Detect which cell encompasses the target text, then output its (X, Y) center coordinate. 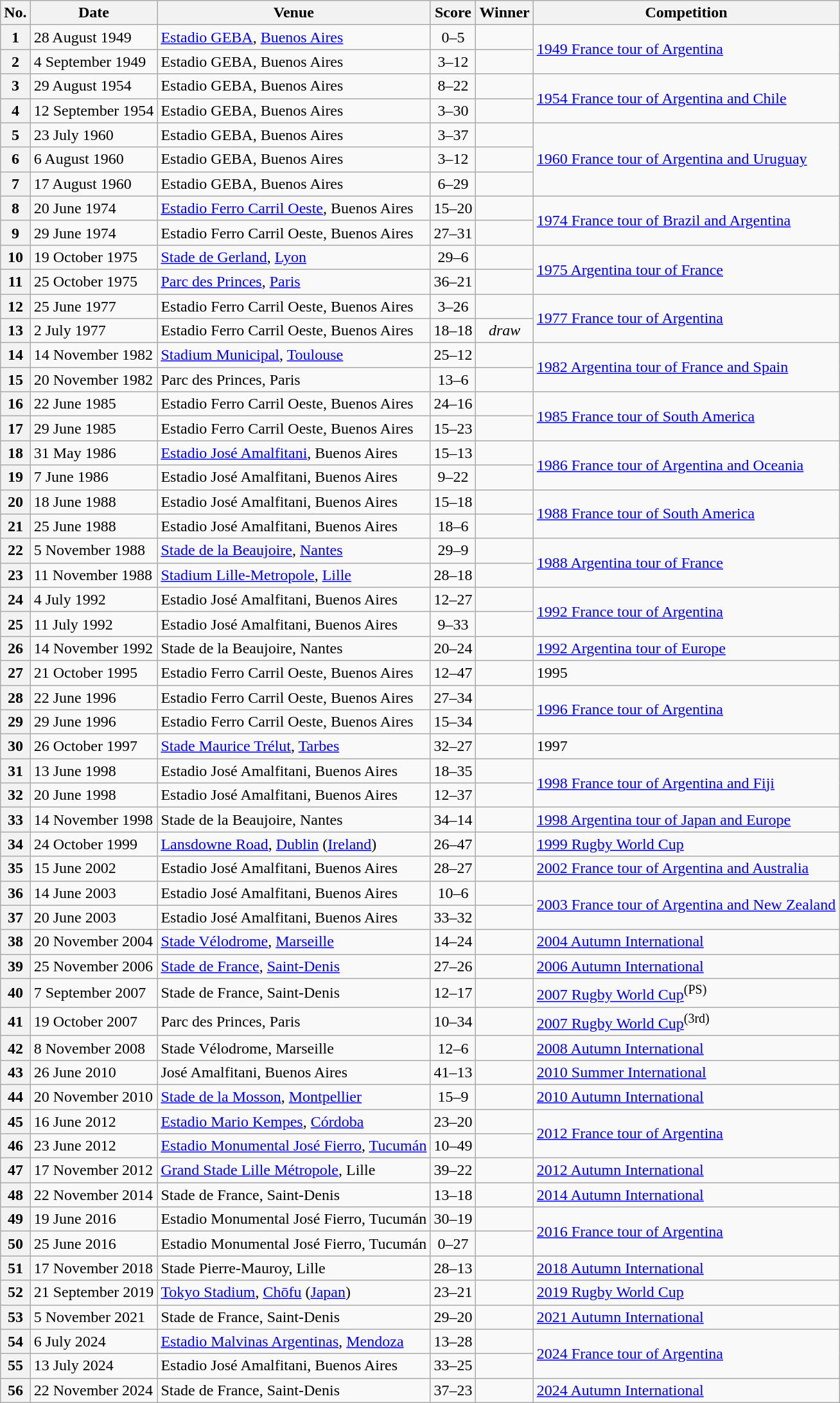
15 (15, 380)
2002 France tour of Argentina and Australia (686, 869)
12–27 (453, 599)
28 August 1949 (94, 37)
Stadium Municipal, Toulouse (294, 355)
14 November 1998 (94, 820)
2014 Autumn International (686, 1195)
20 November 1982 (94, 380)
24–16 (453, 404)
16 (15, 404)
23 June 2012 (94, 1146)
27 (15, 673)
1988 Argentina tour of France (686, 563)
Stade Maurice Trélut, Tarbes (294, 746)
Estadio Malvinas Argentinas, Mendoza (294, 1341)
2024 France tour of Argentina (686, 1354)
45 (15, 1122)
1999 Rugby World Cup (686, 844)
10 (15, 257)
1992 Argentina tour of Europe (686, 648)
3 (15, 86)
6 (15, 159)
draw (505, 331)
7 (15, 184)
19 June 2016 (94, 1219)
1977 France tour of Argentina (686, 319)
20–24 (453, 648)
20 June 1998 (94, 795)
15–34 (453, 722)
25 November 2006 (94, 966)
11 July 1992 (94, 624)
10–49 (453, 1146)
8 (15, 208)
2018 Autumn International (686, 1268)
22 November 2024 (94, 1390)
20 June 1974 (94, 208)
3–26 (453, 306)
2012 France tour of Argentina (686, 1134)
22 June 1996 (94, 697)
21 October 1995 (94, 673)
48 (15, 1195)
39 (15, 966)
Stade Pierre-Mauroy, Lille (294, 1268)
2006 Autumn International (686, 966)
18 (15, 453)
30–19 (453, 1219)
2008 Autumn International (686, 1048)
José Amalfitani, Buenos Aires (294, 1072)
Tokyo Stadium, Chōfu (Japan) (294, 1293)
7 June 1986 (94, 477)
15–23 (453, 428)
1997 (686, 746)
2010 Autumn International (686, 1097)
1988 France tour of South America (686, 514)
6 July 2024 (94, 1341)
29 June 1974 (94, 233)
32 (15, 795)
1986 France tour of Argentina and Oceania (686, 465)
1992 France tour of Argentina (686, 612)
1975 Argentina tour of France (686, 269)
18 June 1988 (94, 502)
21 September 2019 (94, 1293)
29–9 (453, 551)
Grand Stade Lille Métropole, Lille (294, 1170)
3–30 (453, 110)
38 (15, 942)
Score (453, 13)
19 October 2007 (94, 1021)
25 October 1975 (94, 281)
29–20 (453, 1317)
29–6 (453, 257)
51 (15, 1268)
25 June 2016 (94, 1244)
25–12 (453, 355)
14–24 (453, 942)
13 July 2024 (94, 1366)
9 (15, 233)
17 November 2018 (94, 1268)
8 November 2008 (94, 1048)
13 June 1998 (94, 771)
18–6 (453, 526)
22 November 2014 (94, 1195)
5 November 1988 (94, 551)
24 October 1999 (94, 844)
2 July 1977 (94, 331)
42 (15, 1048)
12–37 (453, 795)
16 June 2012 (94, 1122)
14 November 1982 (94, 355)
25 (15, 624)
0–5 (453, 37)
14 November 1992 (94, 648)
15–20 (453, 208)
2007 Rugby World Cup(PS) (686, 993)
41–13 (453, 1072)
14 June 2003 (94, 893)
6–29 (453, 184)
10–6 (453, 893)
28–27 (453, 869)
20 June 2003 (94, 917)
33–32 (453, 917)
21 (15, 526)
5 November 2021 (94, 1317)
4 September 1949 (94, 62)
34–14 (453, 820)
19 October 1975 (94, 257)
20 November 2010 (94, 1097)
2021 Autumn International (686, 1317)
37 (15, 917)
13 (15, 331)
55 (15, 1366)
2010 Summer International (686, 1072)
4 July 1992 (94, 599)
49 (15, 1219)
Lansdowne Road, Dublin (Ireland) (294, 844)
Date (94, 13)
2024 Autumn International (686, 1390)
0–27 (453, 1244)
35 (15, 869)
15–13 (453, 453)
15 June 2002 (94, 869)
1949 France tour of Argentina (686, 49)
Stadium Lille-Metropole, Lille (294, 575)
14 (15, 355)
26 October 1997 (94, 746)
22 June 1985 (94, 404)
32–27 (453, 746)
10–34 (453, 1021)
29 (15, 722)
2012 Autumn International (686, 1170)
1954 France tour of Argentina and Chile (686, 98)
15–9 (453, 1097)
26 (15, 648)
20 November 2004 (94, 942)
28–18 (453, 575)
23 (15, 575)
15–18 (453, 502)
2016 France tour of Argentina (686, 1231)
5 (15, 135)
28–13 (453, 1268)
2003 France tour of Argentina and New Zealand (686, 905)
54 (15, 1341)
25 June 1977 (94, 306)
29 June 1996 (94, 722)
9–22 (453, 477)
6 August 1960 (94, 159)
8–22 (453, 86)
Stade de la Mosson, Montpellier (294, 1097)
12–47 (453, 673)
1995 (686, 673)
36–21 (453, 281)
2 (15, 62)
13–18 (453, 1195)
29 June 1985 (94, 428)
4 (15, 110)
36 (15, 893)
12–17 (453, 993)
1974 France tour of Brazil and Argentina (686, 220)
11 November 1988 (94, 575)
30 (15, 746)
27–31 (453, 233)
23–20 (453, 1122)
Venue (294, 13)
17 August 1960 (94, 184)
18–18 (453, 331)
26 June 2010 (94, 1072)
43 (15, 1072)
1998 France tour of Argentina and Fiji (686, 783)
1985 France tour of South America (686, 416)
34 (15, 844)
47 (15, 1170)
50 (15, 1244)
37–23 (453, 1390)
Estadio Mario Kempes, Córdoba (294, 1122)
25 June 1988 (94, 526)
1982 Argentina tour of France and Spain (686, 367)
40 (15, 993)
17 November 2012 (94, 1170)
12 (15, 306)
Winner (505, 13)
17 (15, 428)
13–28 (453, 1341)
2004 Autumn International (686, 942)
1996 France tour of Argentina (686, 709)
12 September 1954 (94, 110)
2007 Rugby World Cup(3rd) (686, 1021)
1 (15, 37)
33–25 (453, 1366)
31 May 1986 (94, 453)
39–22 (453, 1170)
7 September 2007 (94, 993)
Stade de Gerland, Lyon (294, 257)
1960 France tour of Argentina and Uruguay (686, 159)
23 July 1960 (94, 135)
No. (15, 13)
27–26 (453, 966)
1998 Argentina tour of Japan and Europe (686, 820)
24 (15, 599)
46 (15, 1146)
19 (15, 477)
31 (15, 771)
28 (15, 697)
29 August 1954 (94, 86)
2019 Rugby World Cup (686, 1293)
9–33 (453, 624)
44 (15, 1097)
12–6 (453, 1048)
13–6 (453, 380)
11 (15, 281)
22 (15, 551)
26–47 (453, 844)
33 (15, 820)
27–34 (453, 697)
56 (15, 1390)
52 (15, 1293)
53 (15, 1317)
3–37 (453, 135)
41 (15, 1021)
Competition (686, 13)
20 (15, 502)
23–21 (453, 1293)
18–35 (453, 771)
